Locate the cell with the specified text and output its (x, y) center coordinate. 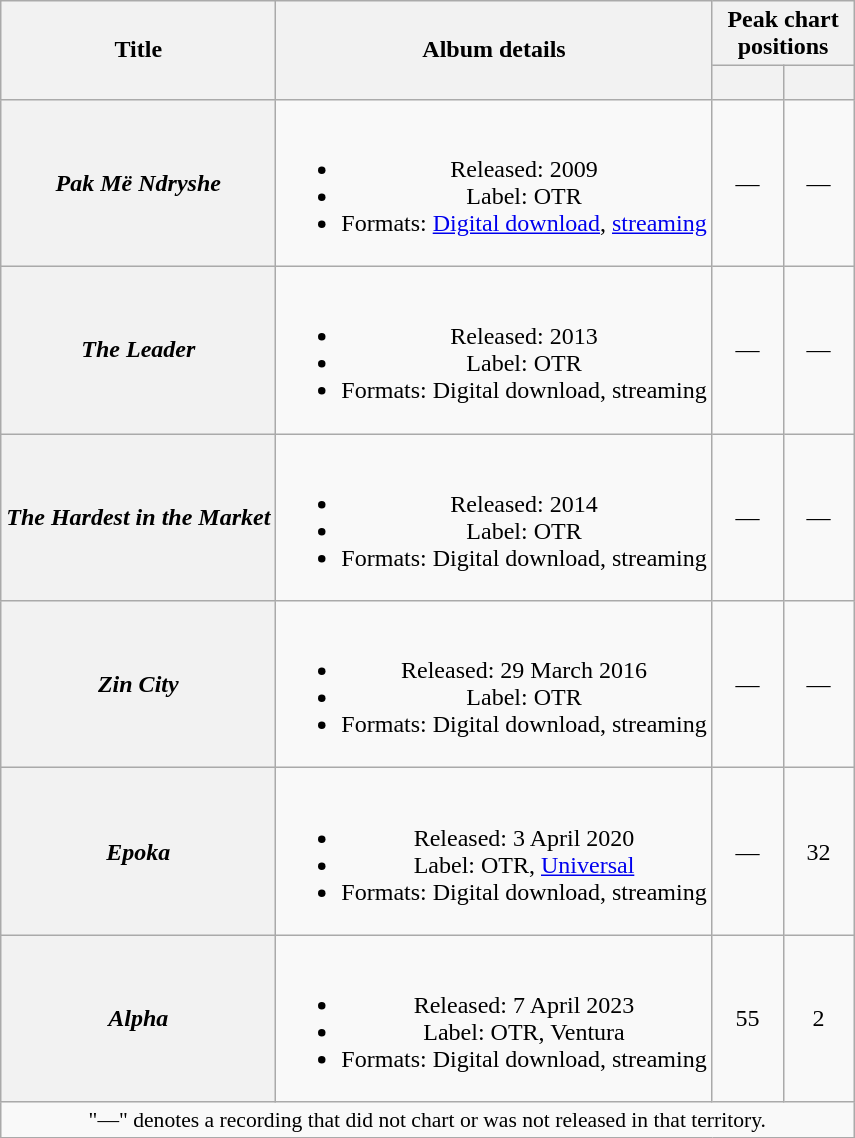
Album details (494, 50)
Released: 2014Label: OTRFormats: Digital download, streaming (494, 518)
The Leader (138, 350)
Alpha (138, 1018)
The Hardest in the Market (138, 518)
55 (748, 1018)
Released: 29 March 2016Label: OTRFormats: Digital download, streaming (494, 684)
32 (818, 852)
Released: 2009Label: OTRFormats: Digital download, streaming (494, 182)
Title (138, 50)
Released: 7 April 2023Label: OTR, VenturaFormats: Digital download, streaming (494, 1018)
"—" denotes a recording that did not chart or was not released in that territory. (428, 1120)
Pak Më Ndryshe (138, 182)
Peak chart positions (783, 34)
Zin City (138, 684)
Epoka (138, 852)
Released: 2013Label: OTRFormats: Digital download, streaming (494, 350)
2 (818, 1018)
Released: 3 April 2020Label: OTR, UniversalFormats: Digital download, streaming (494, 852)
